From the cell containing the given text, extract its center point as (X, Y) coordinate. 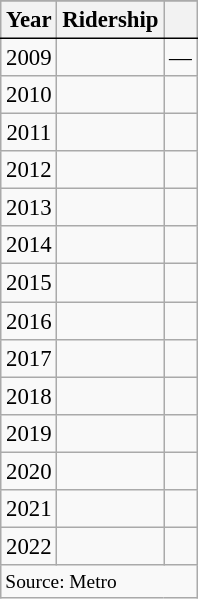
2009 (29, 58)
2017 (29, 358)
2018 (29, 396)
2016 (29, 321)
Ridership (110, 20)
2019 (29, 433)
2021 (29, 509)
2010 (29, 95)
2013 (29, 208)
Year (29, 20)
2015 (29, 283)
— (180, 58)
2012 (29, 170)
Source: Metro (99, 582)
2022 (29, 546)
2014 (29, 245)
2020 (29, 471)
2011 (29, 133)
